Scan for the cell matching the given text and deliver its (X, Y) coordinate at center. 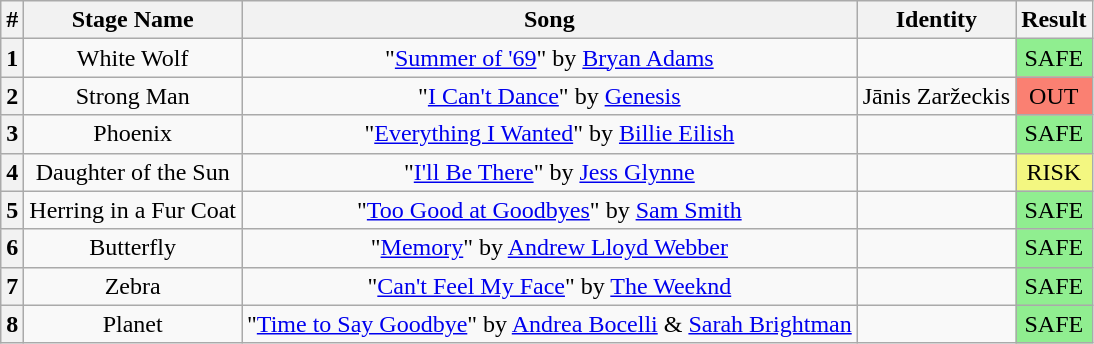
Jānis Zaržeckis (936, 96)
"Summer of '69" by Bryan Adams (550, 58)
"Time to Say Goodbye" by Andrea Bocelli & Sarah Brightman (550, 324)
Butterfly (133, 248)
Zebra (133, 286)
Result (1054, 20)
"Everything I Wanted" by Billie Eilish (550, 134)
Stage Name (133, 20)
"Memory" by Andrew Lloyd Webber (550, 248)
Daughter of the Sun (133, 172)
6 (12, 248)
5 (12, 210)
Identity (936, 20)
"Too Good at Goodbyes" by Sam Smith (550, 210)
4 (12, 172)
Herring in a Fur Coat (133, 210)
2 (12, 96)
"Can't Feel My Face" by The Weeknd (550, 286)
Song (550, 20)
Phoenix (133, 134)
"I Can't Dance" by Genesis (550, 96)
7 (12, 286)
OUT (1054, 96)
1 (12, 58)
# (12, 20)
Strong Man (133, 96)
"I'll Be There" by Jess Glynne (550, 172)
White Wolf (133, 58)
RISK (1054, 172)
8 (12, 324)
3 (12, 134)
Planet (133, 324)
